Determine the (x, y) coordinate at the center of the cell enclosing the given text.  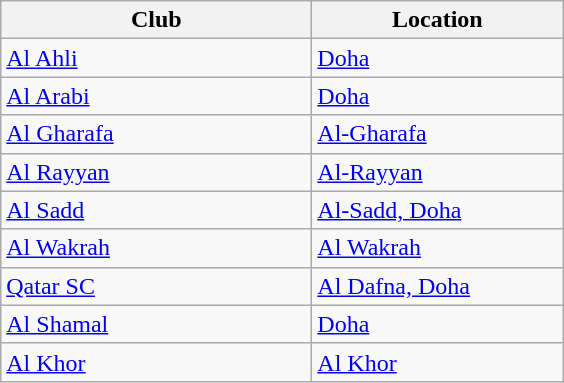
Al Ahli (156, 58)
Club (156, 20)
Al-Rayyan (438, 172)
Al-Gharafa (438, 134)
Al-Sadd, Doha (438, 210)
Qatar SC (156, 286)
Al Sadd (156, 210)
Al Gharafa (156, 134)
Al Arabi (156, 96)
Al Dafna, Doha (438, 286)
Al Shamal (156, 324)
Location (438, 20)
Al Rayyan (156, 172)
